Capture the cell that displays the provided text and extract its (X, Y) central coordinate. 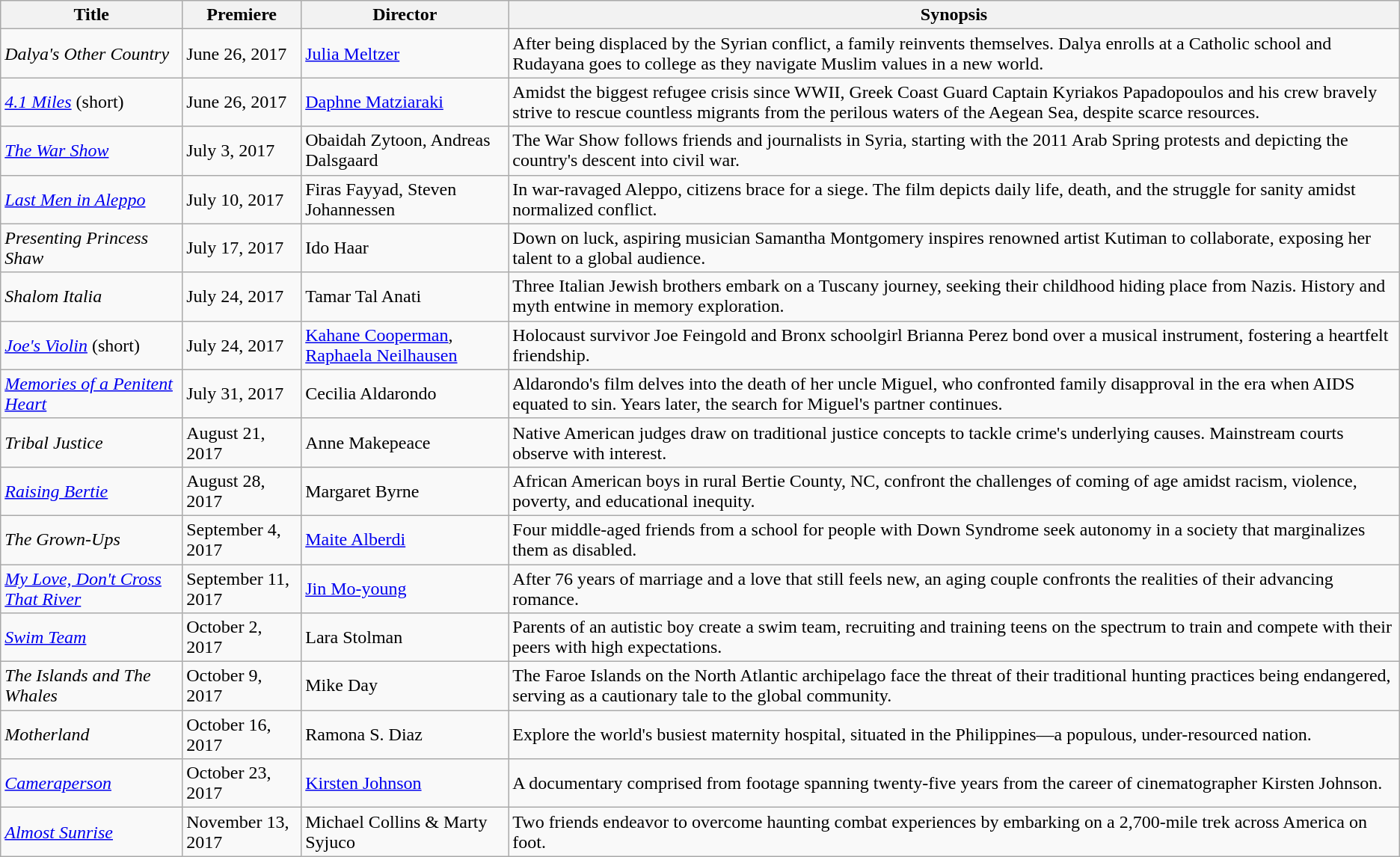
Tamar Tal Anati (405, 296)
Mike Day (405, 686)
Synopsis (954, 15)
Last Men in Aleppo (91, 199)
Director (405, 15)
Two friends endeavor to overcome haunting combat experiences by embarking on a 2,700-mile trek across America on foot. (954, 832)
Raising Bertie (91, 491)
Maite Alberdi (405, 540)
Four middle-aged friends from a school for people with Down Syndrome seek autonomy in a society that marginalizes them as disabled. (954, 540)
My Love, Don't Cross That River (91, 588)
The War Show (91, 151)
Joe's Violin (short) (91, 345)
Swim Team (91, 637)
July 3, 2017 (242, 151)
Presenting Princess Shaw (91, 248)
Holocaust survivor Joe Feingold and Bronx schoolgirl Brianna Perez bond over a musical instrument, fostering a heartfelt friendship. (954, 345)
Kahane Cooperman, Raphaela Neilhausen (405, 345)
September 4, 2017 (242, 540)
October 16, 2017 (242, 734)
After 76 years of marriage and a love that still feels new, an aging couple confronts the realities of their advancing romance. (954, 588)
November 13, 2017 (242, 832)
Cecilia Aldarondo (405, 393)
Shalom Italia (91, 296)
July 17, 2017 (242, 248)
Kirsten Johnson (405, 784)
Michael Collins & Marty Syjuco (405, 832)
Jin Mo-young (405, 588)
July 31, 2017 (242, 393)
Premiere (242, 15)
4.1 Miles (short) (91, 102)
Almost Sunrise (91, 832)
Firas Fayyad, Steven Johannessen (405, 199)
The Islands and The Whales (91, 686)
Lara Stolman (405, 637)
Ramona S. Diaz (405, 734)
In war-ravaged Aleppo, citizens brace for a siege. The film depicts daily life, death, and the struggle for sanity amidst normalized conflict. (954, 199)
Cameraperson (91, 784)
Ido Haar (405, 248)
Memories of a Penitent Heart (91, 393)
Daphne Matziaraki (405, 102)
Down on luck, aspiring musician Samantha Montgomery inspires renowned artist Kutiman to collaborate, exposing her talent to a global audience. (954, 248)
October 2, 2017 (242, 637)
Motherland (91, 734)
Dalya's Other Country (91, 54)
August 21, 2017 (242, 443)
Tribal Justice (91, 443)
July 10, 2017 (242, 199)
October 9, 2017 (242, 686)
September 11, 2017 (242, 588)
Native American judges draw on traditional justice concepts to tackle crime's underlying causes. Mainstream courts observe with interest. (954, 443)
A documentary comprised from footage spanning twenty-five years from the career of cinematographer Kirsten Johnson. (954, 784)
Obaidah Zytoon, Andreas Dalsgaard (405, 151)
Explore the world's busiest maternity hospital, situated in the Philippines—a populous, under-resourced nation. (954, 734)
Anne Makepeace (405, 443)
October 23, 2017 (242, 784)
Margaret Byrne (405, 491)
August 28, 2017 (242, 491)
Julia Meltzer (405, 54)
The Grown-Ups (91, 540)
Title (91, 15)
